Capture the cell that displays the provided text and extract its (x, y) central coordinate. 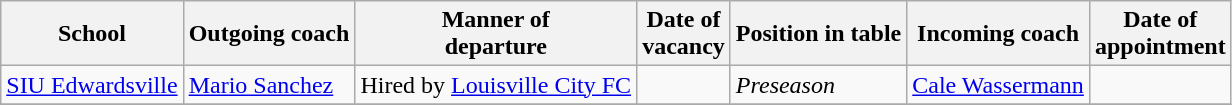
Incoming coach (998, 34)
Mario Sanchez (269, 85)
Position in table (818, 34)
Outgoing coach (269, 34)
Cale Wassermann (998, 85)
SIU Edwardsville (92, 85)
Preseason (818, 85)
Date of vacancy (684, 34)
Manner of departure (496, 34)
Hired by Louisville City FC (496, 85)
Date of appointment (1160, 34)
School (92, 34)
